Detect which cell encompasses the target text, then output its [X, Y] center coordinate. 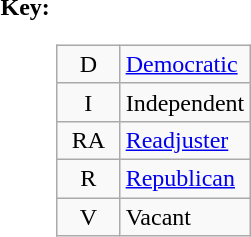
Democratic [185, 64]
D [89, 64]
Republican [185, 178]
Independent [185, 102]
Vacant [185, 217]
Readjuster [185, 140]
RA [89, 140]
R [89, 178]
I [89, 102]
V [89, 217]
